From the cell containing the given text, extract its center point as (x, y) coordinate. 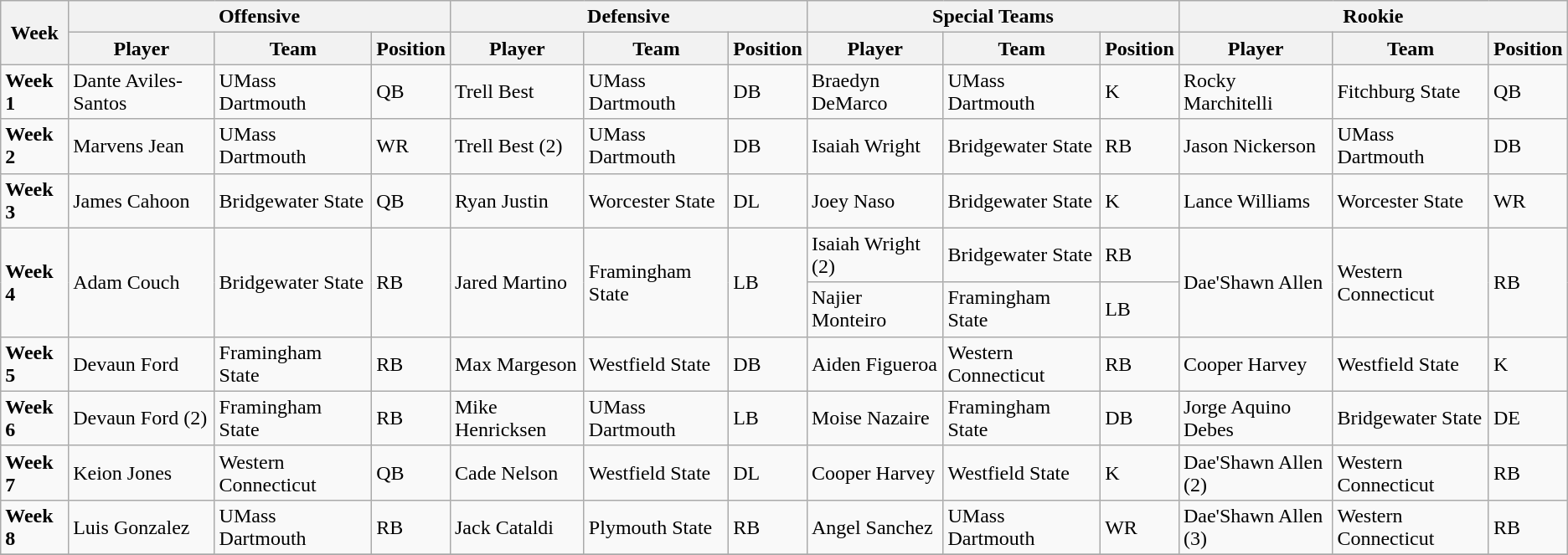
Adam Couch (142, 282)
Dae'Shawn Allen (3) (1256, 527)
Dae'Shawn Allen (1256, 282)
Isaiah Wright (2) (874, 254)
Dante Aviles-Santos (142, 92)
Week 1 (35, 92)
Jason Nickerson (1256, 146)
Max Margeson (517, 363)
Marvens Jean (142, 146)
Keion Jones (142, 472)
Fitchburg State (1411, 92)
Isaiah Wright (874, 146)
Rocky Marchitelli (1256, 92)
Week 8 (35, 527)
Joey Naso (874, 201)
Week 4 (35, 282)
Ryan Justin (517, 201)
Jack Cataldi (517, 527)
Aiden Figueroa (874, 363)
Week (35, 33)
Plymouth State (656, 527)
Najier Monteiro (874, 310)
Devaun Ford (142, 363)
Week 5 (35, 363)
Dae'Shawn Allen (2) (1256, 472)
Trell Best (517, 92)
Angel Sanchez (874, 527)
Special Teams (993, 17)
Week 7 (35, 472)
Luis Gonzalez (142, 527)
Trell Best (2) (517, 146)
DE (1528, 419)
Jorge Aquino Debes (1256, 419)
Jared Martino (517, 282)
Devaun Ford (2) (142, 419)
Rookie (1373, 17)
Lance Williams (1256, 201)
Defensive (628, 17)
James Cahoon (142, 201)
Mike Henricksen (517, 419)
Moise Nazaire (874, 419)
Week 6 (35, 419)
Offensive (260, 17)
Cade Nelson (517, 472)
Week 2 (35, 146)
Braedyn DeMarco (874, 92)
Week 3 (35, 201)
